Pinpoint the cell where the given text exists, returning its (x, y) midpoint coordinate. 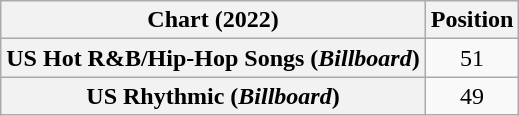
49 (472, 96)
US Rhythmic (Billboard) (213, 96)
Chart (2022) (213, 20)
51 (472, 58)
US Hot R&B/Hip-Hop Songs (Billboard) (213, 58)
Position (472, 20)
